Return (x, y) of the center of cell containing provided text 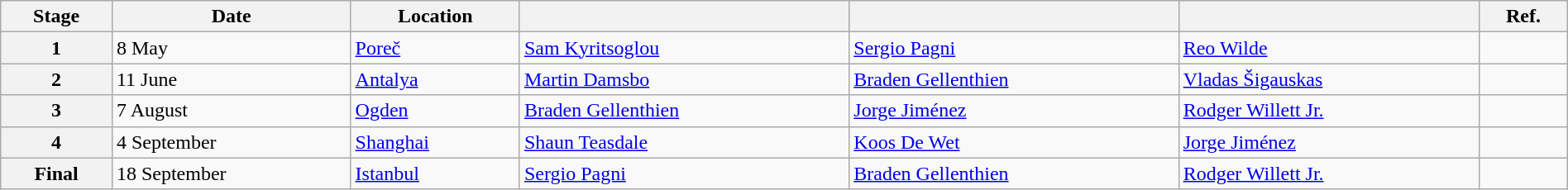
2 (56, 79)
8 May (232, 48)
Stage (56, 17)
Vladas Šigauskas (1329, 79)
Antalya (435, 79)
Ogden (435, 111)
Martin Damsbo (684, 79)
Shanghai (435, 142)
Ref. (1523, 17)
Date (232, 17)
3 (56, 111)
18 September (232, 173)
Istanbul (435, 173)
Final (56, 173)
11 June (232, 79)
Shaun Teasdale (684, 142)
Sam Kyritsoglou (684, 48)
Koos De Wet (1014, 142)
4 (56, 142)
4 September (232, 142)
Reo Wilde (1329, 48)
7 August (232, 111)
Poreč (435, 48)
1 (56, 48)
Location (435, 17)
